Find where the given text appears and provide that cell's center as [X, Y] coordinate. 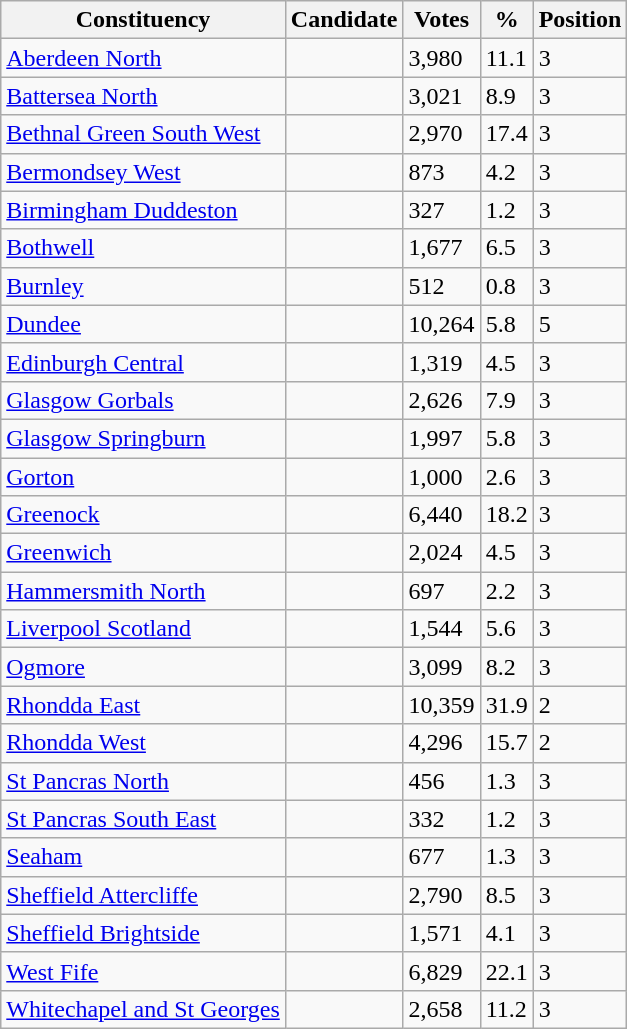
677 [442, 857]
0.8 [506, 286]
Glasgow Gorbals [144, 400]
West Fife [144, 971]
Position [580, 20]
8.2 [506, 667]
1,997 [442, 438]
Sheffield Brightside [144, 933]
Dundee [144, 324]
2.6 [506, 477]
7.9 [506, 400]
5 [580, 324]
Sheffield Attercliffe [144, 895]
31.9 [506, 705]
4,296 [442, 743]
10,264 [442, 324]
Constituency [144, 20]
Burnley [144, 286]
2,658 [442, 1009]
St Pancras South East [144, 819]
10,359 [442, 705]
6,440 [442, 515]
1,571 [442, 933]
% [506, 20]
3,021 [442, 96]
Candidate [344, 20]
2,626 [442, 400]
15.7 [506, 743]
11.1 [506, 58]
Seaham [144, 857]
Bothwell [144, 248]
873 [442, 172]
6,829 [442, 971]
Rhondda West [144, 743]
Votes [442, 20]
2,970 [442, 134]
1,319 [442, 362]
332 [442, 819]
697 [442, 591]
512 [442, 286]
Gorton [144, 477]
Rhondda East [144, 705]
3,980 [442, 58]
Hammersmith North [144, 591]
18.2 [506, 515]
5.6 [506, 629]
22.1 [506, 971]
1,677 [442, 248]
Bethnal Green South West [144, 134]
Liverpool Scotland [144, 629]
2.2 [506, 591]
8.9 [506, 96]
St Pancras North [144, 781]
8.5 [506, 895]
Bermondsey West [144, 172]
456 [442, 781]
1,000 [442, 477]
Glasgow Springburn [144, 438]
Greenwich [144, 553]
3,099 [442, 667]
2,024 [442, 553]
Whitechapel and St Georges [144, 1009]
17.4 [506, 134]
4.2 [506, 172]
327 [442, 210]
Edinburgh Central [144, 362]
1,544 [442, 629]
Birmingham Duddeston [144, 210]
Greenock [144, 515]
4.1 [506, 933]
6.5 [506, 248]
Ogmore [144, 667]
11.2 [506, 1009]
2,790 [442, 895]
Battersea North [144, 96]
Aberdeen North [144, 58]
